Detect which cell encompasses the target text, then output its [x, y] center coordinate. 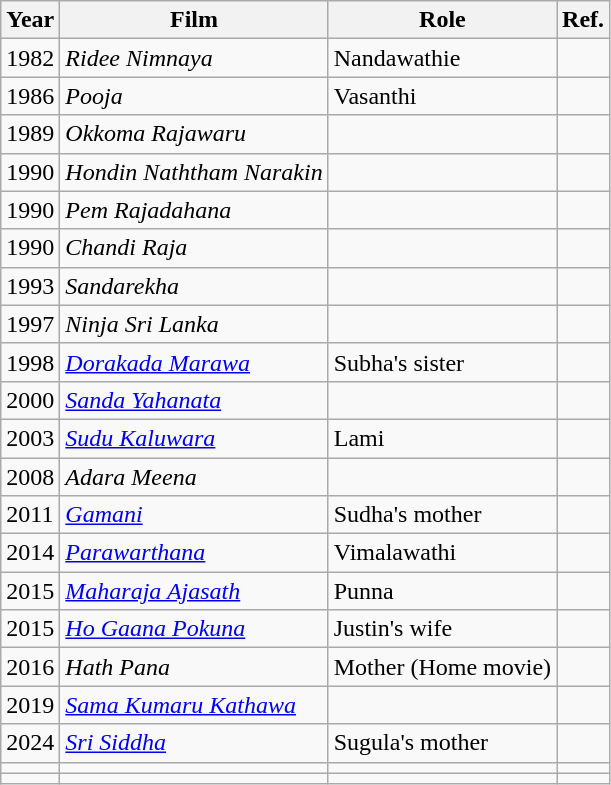
Pooja [194, 96]
Adara Meena [194, 477]
Parawarthana [194, 553]
Sama Kumaru Kathawa [194, 705]
1982 [30, 58]
Year [30, 20]
Ridee Nimnaya [194, 58]
2008 [30, 477]
Gamani [194, 515]
Sanda Yahanata [194, 400]
Chandi Raja [194, 248]
2000 [30, 400]
Hondin Naththam Narakin [194, 172]
Maharaja Ajasath [194, 591]
2014 [30, 553]
Sugula's mother [442, 743]
2011 [30, 515]
Lami [442, 438]
Punna [442, 591]
Dorakada Marawa [194, 362]
Sudha's mother [442, 515]
Hath Pana [194, 667]
Okkoma Rajawaru [194, 134]
1989 [30, 134]
Justin's wife [442, 629]
1986 [30, 96]
Subha's sister [442, 362]
2003 [30, 438]
1993 [30, 286]
Sri Siddha [194, 743]
Pem Rajadahana [194, 210]
Vasanthi [442, 96]
Sudu Kaluwara [194, 438]
Nandawathie [442, 58]
Sandarekha [194, 286]
2024 [30, 743]
Mother (Home movie) [442, 667]
Film [194, 20]
1997 [30, 324]
Ho Gaana Pokuna [194, 629]
Ref. [584, 20]
2016 [30, 667]
Ninja Sri Lanka [194, 324]
1998 [30, 362]
Role [442, 20]
Vimalawathi [442, 553]
2019 [30, 705]
